Determine the (X, Y) coordinate at the center of the cell enclosing the given text.  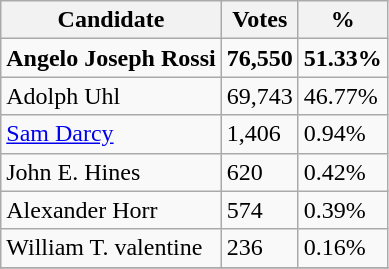
46.77% (342, 96)
0.94% (342, 134)
0.16% (342, 248)
620 (260, 172)
0.39% (342, 210)
Angelo Joseph Rossi (111, 58)
0.42% (342, 172)
John E. Hines (111, 172)
51.33% (342, 58)
Sam Darcy (111, 134)
574 (260, 210)
236 (260, 248)
Adolph Uhl (111, 96)
Candidate (111, 20)
69,743 (260, 96)
William T. valentine (111, 248)
% (342, 20)
76,550 (260, 58)
Alexander Horr (111, 210)
Votes (260, 20)
1,406 (260, 134)
